Extract the [x, y] coordinate from the center of the cell holding the provided text.  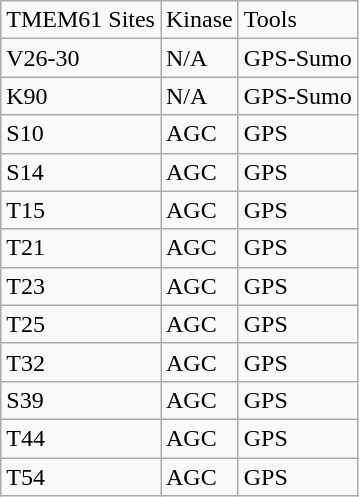
T15 [81, 210]
T25 [81, 324]
Kinase [199, 20]
T23 [81, 286]
T54 [81, 477]
T21 [81, 248]
TMEM61 Sites [81, 20]
S10 [81, 134]
T32 [81, 362]
Tools [298, 20]
S14 [81, 172]
V26-30 [81, 58]
S39 [81, 400]
K90 [81, 96]
T44 [81, 438]
